Output the [X, Y] coordinate of the center of the cell containing the given text.  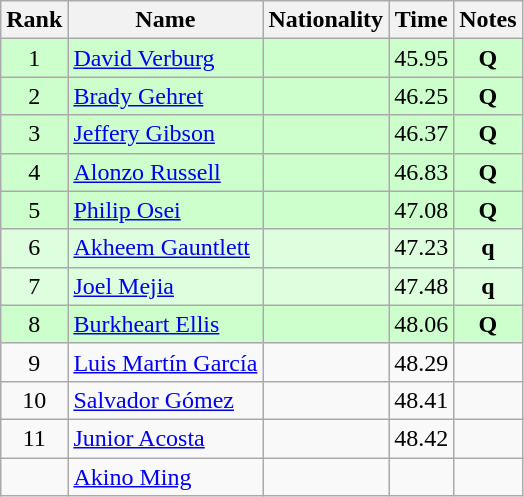
46.25 [422, 96]
5 [34, 210]
Philip Osei [166, 210]
48.29 [422, 362]
46.83 [422, 172]
45.95 [422, 58]
6 [34, 248]
Brady Gehret [166, 96]
Akino Ming [166, 477]
Notes [488, 20]
Akheem Gauntlett [166, 248]
10 [34, 400]
Name [166, 20]
Rank [34, 20]
47.48 [422, 286]
2 [34, 96]
Alonzo Russell [166, 172]
3 [34, 134]
8 [34, 324]
Junior Acosta [166, 438]
Burkheart Ellis [166, 324]
7 [34, 286]
David Verburg [166, 58]
4 [34, 172]
47.08 [422, 210]
48.06 [422, 324]
Joel Mejia [166, 286]
48.41 [422, 400]
11 [34, 438]
Time [422, 20]
9 [34, 362]
Salvador Gómez [166, 400]
48.42 [422, 438]
46.37 [422, 134]
Jeffery Gibson [166, 134]
47.23 [422, 248]
Luis Martín García [166, 362]
1 [34, 58]
Nationality [326, 20]
